Pinpoint the cell where the given text exists, returning its (X, Y) midpoint coordinate. 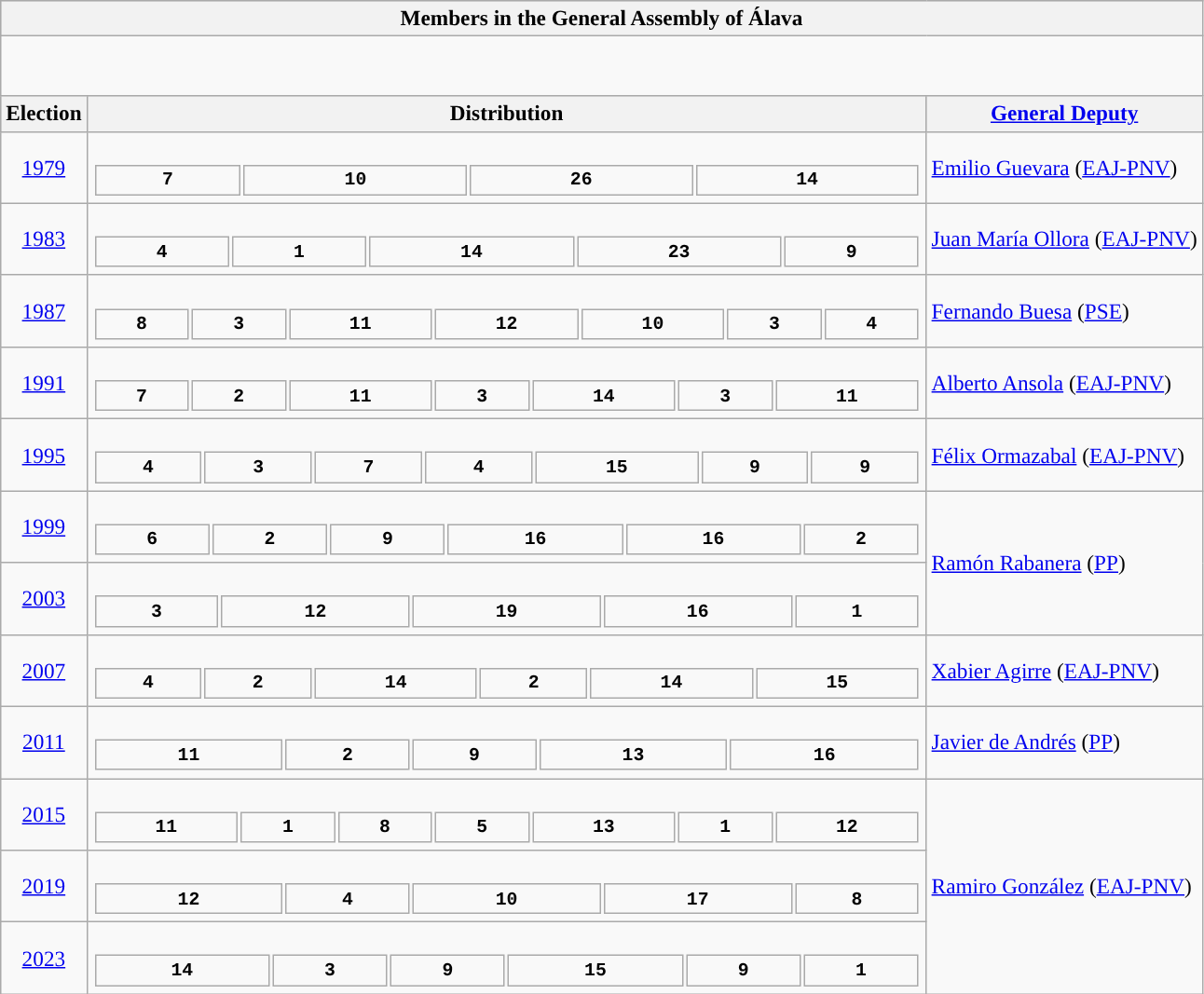
2023 (44, 958)
4 2 14 2 14 15 (507, 671)
1987 (44, 311)
Distribution (507, 114)
4 1 14 23 9 (507, 238)
2003 (44, 598)
Election (44, 114)
Fernando Buesa (PSE) (1064, 311)
12 4 10 17 8 (507, 885)
Emilio Guevara (EAJ-PNV) (1064, 168)
11 1 8 5 13 1 12 (507, 814)
2019 (44, 885)
6 (151, 538)
Xabier Agirre (EAJ-PNV) (1064, 671)
23 (679, 252)
Félix Ormazabal (EAJ-PNV) (1064, 455)
Ramón Rabanera (PP) (1064, 562)
General Deputy (1064, 114)
Members in the General Assembly of Álava (602, 18)
4 3 7 4 15 9 9 (507, 455)
8 3 11 12 10 3 4 (507, 311)
2007 (44, 671)
1995 (44, 455)
Alberto Ansola (EAJ-PNV) (1064, 382)
Juan María Ollora (EAJ-PNV) (1064, 238)
26 (581, 179)
2015 (44, 814)
3 12 19 16 1 (507, 598)
7 2 11 3 14 3 11 (507, 382)
5 (483, 825)
11 2 9 13 16 (507, 742)
6 2 9 16 16 2 (507, 525)
14 3 9 15 9 1 (507, 958)
1991 (44, 382)
7 10 26 14 (507, 168)
1979 (44, 168)
2011 (44, 742)
1999 (44, 525)
1983 (44, 238)
19 (506, 611)
Ramiro González (EAJ-PNV) (1064, 885)
Javier de Andrés (PP) (1064, 742)
17 (698, 898)
